Search for the cell housing the specified text and yield its (X, Y) center coordinate. 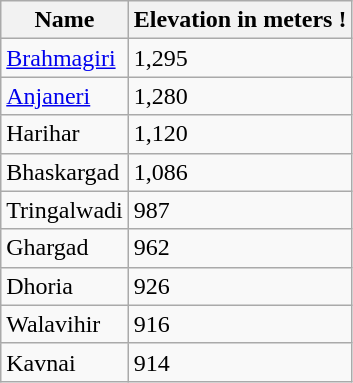
1,280 (240, 96)
Elevation in meters ! (240, 20)
Kavnai (65, 362)
962 (240, 248)
1,295 (240, 58)
914 (240, 362)
Harihar (65, 134)
Name (65, 20)
916 (240, 324)
Brahmagiri (65, 58)
Bhaskargad (65, 172)
Ghargad (65, 248)
Anjaneri (65, 96)
Dhoria (65, 286)
1,086 (240, 172)
Tringalwadi (65, 210)
926 (240, 286)
987 (240, 210)
Walavihir (65, 324)
1,120 (240, 134)
